Find where the given text appears and provide that cell's center as [x, y] coordinate. 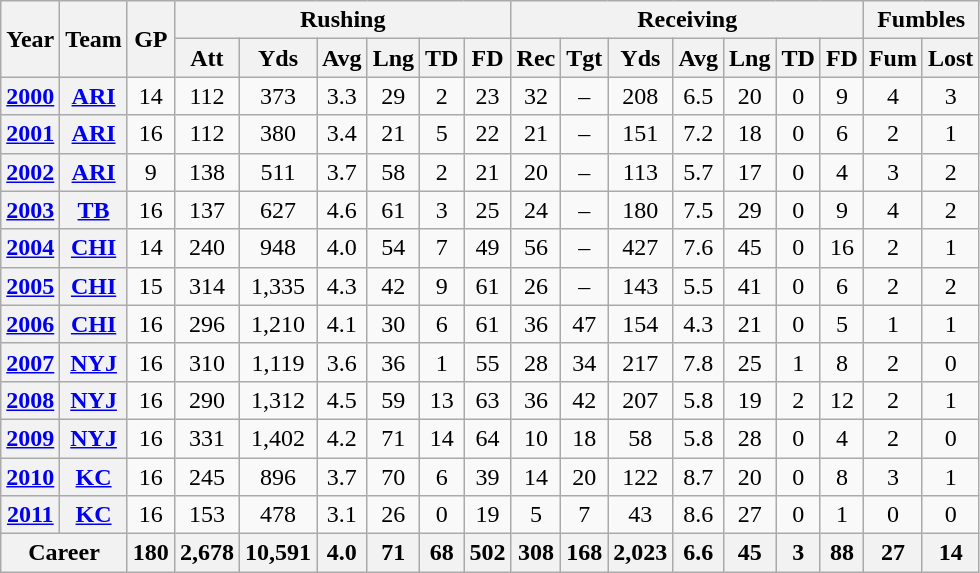
2,023 [640, 553]
10,591 [278, 553]
TB [94, 210]
138 [206, 172]
30 [393, 324]
7.6 [698, 248]
15 [150, 286]
Fum [892, 58]
10 [536, 438]
217 [640, 362]
4.1 [342, 324]
22 [488, 134]
Team [94, 39]
3.1 [342, 515]
154 [640, 324]
380 [278, 134]
Att [206, 58]
56 [536, 248]
2003 [30, 210]
3.3 [342, 96]
2001 [30, 134]
143 [640, 286]
2007 [30, 362]
2002 [30, 172]
6.5 [698, 96]
64 [488, 438]
8.6 [698, 515]
1,312 [278, 400]
207 [640, 400]
1,335 [278, 286]
310 [206, 362]
13 [442, 400]
Lost [950, 58]
49 [488, 248]
245 [206, 477]
1,119 [278, 362]
41 [750, 286]
Tgt [584, 58]
478 [278, 515]
511 [278, 172]
308 [536, 553]
Career [64, 553]
Rec [536, 58]
4.6 [342, 210]
151 [640, 134]
Receiving [687, 20]
55 [488, 362]
2008 [30, 400]
Fumbles [920, 20]
8.7 [698, 477]
168 [584, 553]
153 [206, 515]
4.5 [342, 400]
137 [206, 210]
2005 [30, 286]
2009 [30, 438]
54 [393, 248]
2010 [30, 477]
Rushing [342, 20]
4.2 [342, 438]
296 [206, 324]
47 [584, 324]
208 [640, 96]
948 [278, 248]
1,402 [278, 438]
6.6 [698, 553]
896 [278, 477]
502 [488, 553]
373 [278, 96]
2004 [30, 248]
2011 [30, 515]
24 [536, 210]
1,210 [278, 324]
314 [206, 286]
63 [488, 400]
39 [488, 477]
68 [442, 553]
12 [842, 400]
43 [640, 515]
5.7 [698, 172]
17 [750, 172]
3.4 [342, 134]
23 [488, 96]
34 [584, 362]
240 [206, 248]
331 [206, 438]
627 [278, 210]
5.5 [698, 286]
70 [393, 477]
7.5 [698, 210]
3.6 [342, 362]
Year [30, 39]
7.2 [698, 134]
32 [536, 96]
290 [206, 400]
122 [640, 477]
2,678 [206, 553]
7.8 [698, 362]
427 [640, 248]
2006 [30, 324]
GP [150, 39]
88 [842, 553]
2000 [30, 96]
59 [393, 400]
113 [640, 172]
